From the cell containing the given text, extract its center point as [x, y] coordinate. 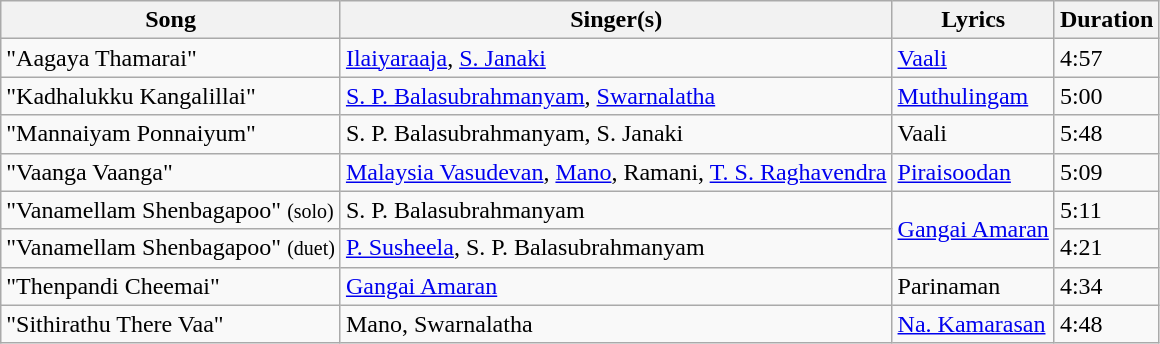
S. P. Balasubrahmanyam, Swarnalatha [616, 96]
Piraisoodan [973, 172]
"Mannaiyam Ponnaiyum" [171, 134]
4:48 [1106, 324]
"Kadhalukku Kangalillai" [171, 96]
"Vanamellam Shenbagapoo" (solo) [171, 210]
5:00 [1106, 96]
4:21 [1106, 248]
"Aagaya Thamarai" [171, 58]
Ilaiyaraaja, S. Janaki [616, 58]
Parinaman [973, 286]
4:57 [1106, 58]
Duration [1106, 20]
S. P. Balasubrahmanyam [616, 210]
Singer(s) [616, 20]
5:11 [1106, 210]
5:48 [1106, 134]
"Vaanga Vaanga" [171, 172]
5:09 [1106, 172]
P. Susheela, S. P. Balasubrahmanyam [616, 248]
"Sithirathu There Vaa" [171, 324]
Lyrics [973, 20]
Na. Kamarasan [973, 324]
S. P. Balasubrahmanyam, S. Janaki [616, 134]
Malaysia Vasudevan, Mano, Ramani, T. S. Raghavendra [616, 172]
"Thenpandi Cheemai" [171, 286]
Mano, Swarnalatha [616, 324]
4:34 [1106, 286]
Muthulingam [973, 96]
"Vanamellam Shenbagapoo" (duet) [171, 248]
Song [171, 20]
